Find where the given text appears and provide that cell's center as (X, Y) coordinate. 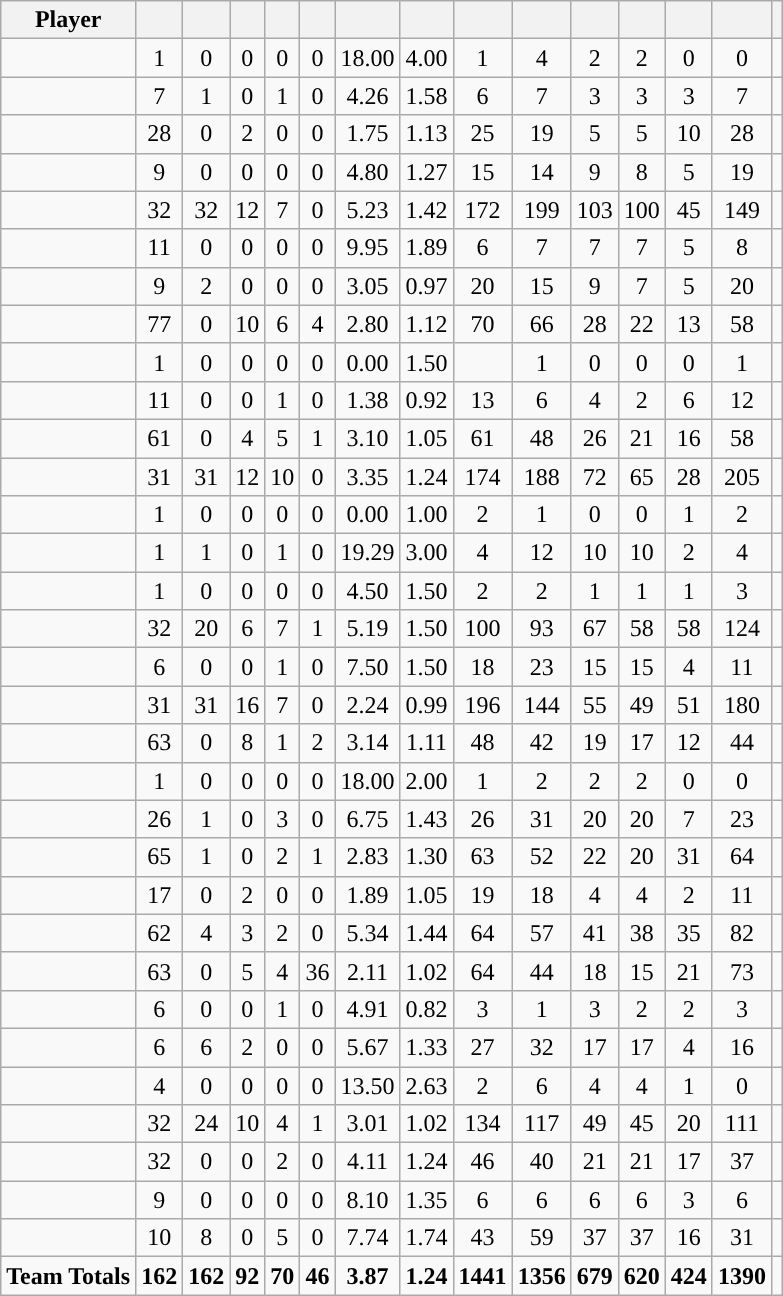
14 (542, 172)
42 (542, 743)
205 (742, 477)
59 (542, 1238)
1.44 (426, 933)
1.13 (426, 134)
3.87 (368, 1276)
1.33 (426, 1047)
3.01 (368, 1124)
1356 (542, 1276)
36 (318, 971)
8.10 (368, 1200)
25 (482, 134)
3.05 (368, 286)
0.97 (426, 286)
0.92 (426, 400)
92 (248, 1276)
43 (482, 1238)
55 (594, 705)
9.95 (368, 248)
196 (482, 705)
2.63 (426, 1085)
424 (688, 1276)
82 (742, 933)
180 (742, 705)
172 (482, 210)
0.99 (426, 705)
3.10 (368, 438)
134 (482, 1124)
149 (742, 210)
35 (688, 933)
77 (160, 324)
7.74 (368, 1238)
2.83 (368, 857)
5.67 (368, 1047)
2.00 (426, 781)
19.29 (368, 553)
1.00 (426, 515)
2.11 (368, 971)
1.27 (426, 172)
Player (68, 20)
3.14 (368, 743)
1441 (482, 1276)
679 (594, 1276)
66 (542, 324)
13.50 (368, 1085)
117 (542, 1124)
1.74 (426, 1238)
1.38 (368, 400)
93 (542, 629)
1390 (742, 1276)
4.11 (368, 1162)
72 (594, 477)
1.30 (426, 857)
174 (482, 477)
1.42 (426, 210)
4.80 (368, 172)
188 (542, 477)
3.35 (368, 477)
1.12 (426, 324)
24 (206, 1124)
41 (594, 933)
4.00 (426, 58)
38 (642, 933)
111 (742, 1124)
73 (742, 971)
1.43 (426, 819)
103 (594, 210)
40 (542, 1162)
4.50 (368, 591)
67 (594, 629)
5.34 (368, 933)
199 (542, 210)
57 (542, 933)
4.91 (368, 1009)
124 (742, 629)
Team Totals (68, 1276)
1.58 (426, 96)
2.80 (368, 324)
7.50 (368, 667)
51 (688, 705)
4.26 (368, 96)
52 (542, 857)
1.11 (426, 743)
27 (482, 1047)
1.35 (426, 1200)
1.75 (368, 134)
2.24 (368, 705)
620 (642, 1276)
144 (542, 705)
6.75 (368, 819)
62 (160, 933)
3.00 (426, 553)
5.23 (368, 210)
5.19 (368, 629)
0.82 (426, 1009)
